Pinpoint the cell where the given text exists, returning its (x, y) midpoint coordinate. 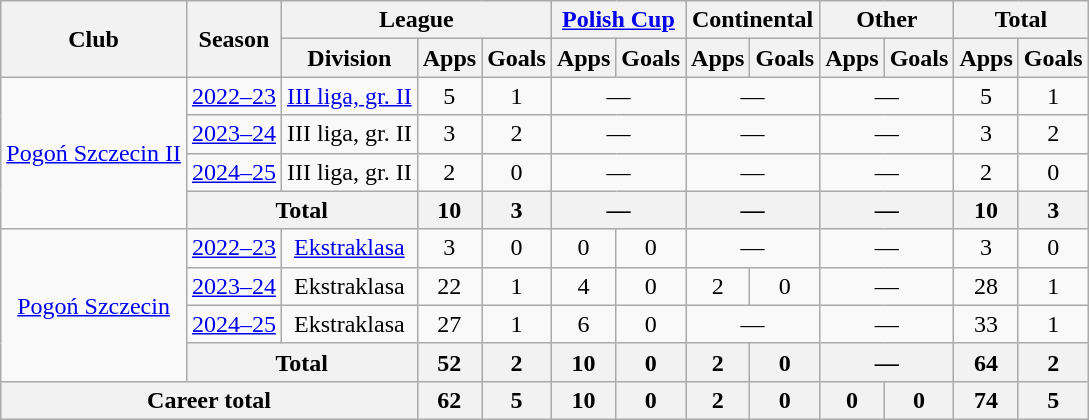
33 (986, 324)
22 (449, 286)
Season (234, 39)
Club (94, 39)
4 (583, 286)
Career total (209, 400)
Pogoń Szczecin II (94, 153)
28 (986, 286)
Division (349, 58)
Polish Cup (618, 20)
27 (449, 324)
64 (986, 362)
Continental (753, 20)
52 (449, 362)
6 (583, 324)
Pogoń Szczecin (94, 305)
74 (986, 400)
Other (887, 20)
League (416, 20)
62 (449, 400)
